Determine the [x, y] coordinate at the center of the cell enclosing the given text.  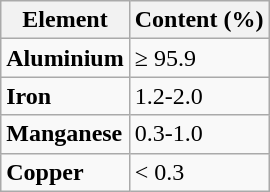
Manganese [65, 134]
< 0.3 [199, 172]
Content (%) [199, 20]
0.3-1.0 [199, 134]
≥ 95.9 [199, 58]
1.2-2.0 [199, 96]
Copper [65, 172]
Aluminium [65, 58]
Element [65, 20]
Iron [65, 96]
